Detect which cell encompasses the target text, then output its [x, y] center coordinate. 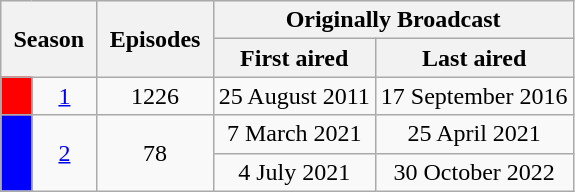
2 [64, 153]
First aired [294, 58]
Episodes [155, 39]
25 April 2021 [474, 134]
1226 [155, 96]
30 October 2022 [474, 172]
17 September 2016 [474, 96]
7 March 2021 [294, 134]
Season [49, 39]
1 [64, 96]
4 July 2021 [294, 172]
Last aired [474, 58]
25 August 2011 [294, 96]
Originally Broadcast [393, 20]
78 [155, 153]
